Find where the given text appears and provide that cell's center as [x, y] coordinate. 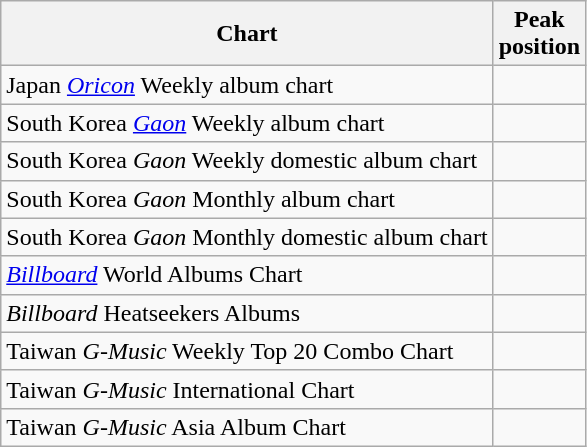
Taiwan G-Music Asia Album Chart [247, 427]
South Korea Gaon Monthly album chart [247, 199]
South Korea Gaon Weekly album chart [247, 123]
Peakposition [539, 34]
Taiwan G-Music International Chart [247, 389]
Billboard Heatseekers Albums [247, 313]
Chart [247, 34]
South Korea Gaon Monthly domestic album chart [247, 237]
Taiwan G-Music Weekly Top 20 Combo Chart [247, 351]
Billboard World Albums Chart [247, 275]
Japan Oricon Weekly album chart [247, 85]
South Korea Gaon Weekly domestic album chart [247, 161]
